Identify which cell holds the provided text, then report its (x, y) central coordinate. 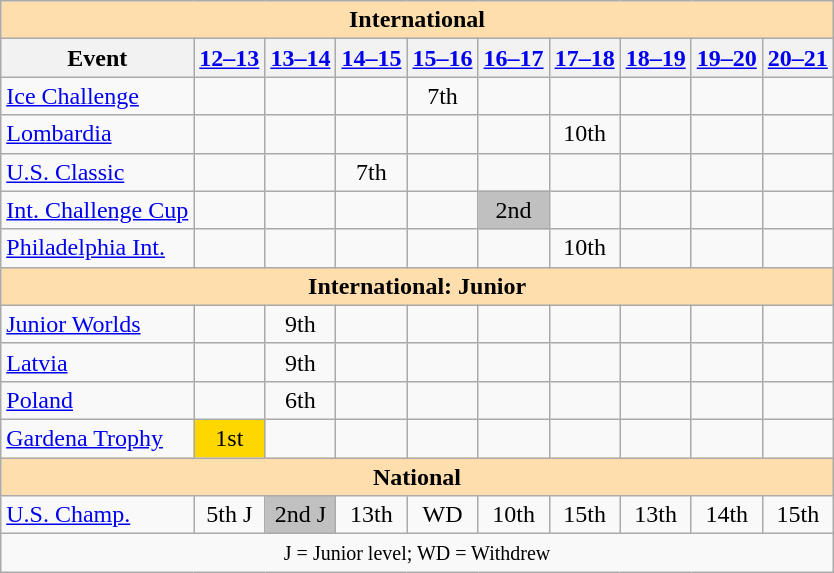
Junior Worlds (98, 324)
International (418, 20)
Ice Challenge (98, 96)
U.S. Champ. (98, 515)
Int. Challenge Cup (98, 210)
2nd J (300, 515)
1st (230, 438)
6th (300, 400)
14–15 (372, 58)
WD (442, 515)
19–20 (726, 58)
National (418, 477)
16–17 (514, 58)
18–19 (656, 58)
20–21 (798, 58)
Event (98, 58)
13–14 (300, 58)
Gardena Trophy (98, 438)
International: Junior (418, 286)
U.S. Classic (98, 172)
5th J (230, 515)
2nd (514, 210)
Latvia (98, 362)
J = Junior level; WD = Withdrew (418, 553)
Philadelphia Int. (98, 248)
14th (726, 515)
15–16 (442, 58)
Poland (98, 400)
Lombardia (98, 134)
17–18 (584, 58)
12–13 (230, 58)
